Extract the [X, Y] coordinate from the center of the cell holding the provided text.  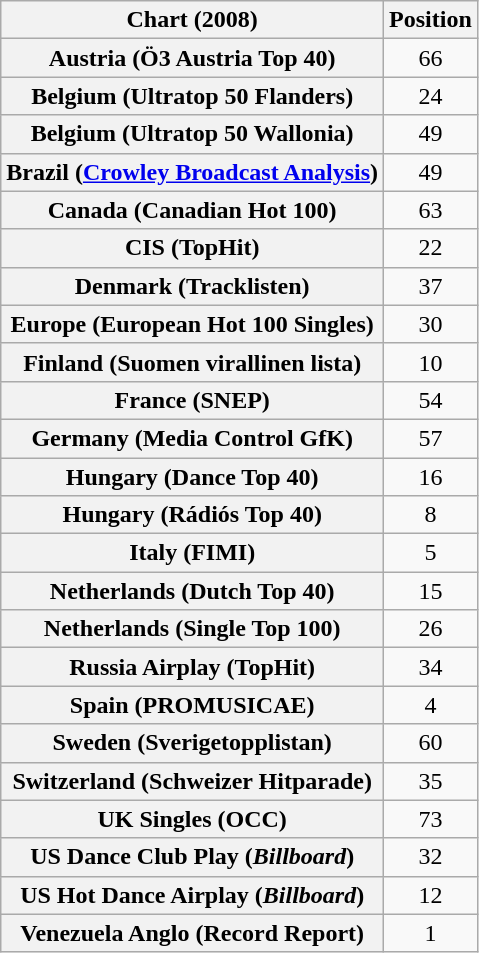
Sweden (Sverigetopplistan) [192, 743]
Netherlands (Single Top 100) [192, 629]
Switzerland (Schweizer Hitparade) [192, 781]
66 [431, 58]
Italy (FIMI) [192, 553]
US Dance Club Play (Billboard) [192, 857]
US Hot Dance Airplay (Billboard) [192, 895]
10 [431, 362]
Germany (Media Control GfK) [192, 438]
Hungary (Rádiós Top 40) [192, 515]
Hungary (Dance Top 40) [192, 477]
Europe (European Hot 100 Singles) [192, 324]
34 [431, 667]
Finland (Suomen virallinen lista) [192, 362]
Spain (PROMUSICAE) [192, 705]
CIS (TopHit) [192, 248]
60 [431, 743]
Venezuela Anglo (Record Report) [192, 933]
30 [431, 324]
Russia Airplay (TopHit) [192, 667]
Austria (Ö3 Austria Top 40) [192, 58]
15 [431, 591]
57 [431, 438]
35 [431, 781]
Denmark (Tracklisten) [192, 286]
Brazil (Crowley Broadcast Analysis) [192, 172]
73 [431, 819]
5 [431, 553]
37 [431, 286]
Canada (Canadian Hot 100) [192, 210]
8 [431, 515]
26 [431, 629]
12 [431, 895]
Position [431, 20]
1 [431, 933]
24 [431, 96]
4 [431, 705]
Belgium (Ultratop 50 Wallonia) [192, 134]
54 [431, 400]
Belgium (Ultratop 50 Flanders) [192, 96]
Chart (2008) [192, 20]
22 [431, 248]
32 [431, 857]
Netherlands (Dutch Top 40) [192, 591]
16 [431, 477]
UK Singles (OCC) [192, 819]
63 [431, 210]
France (SNEP) [192, 400]
